Extract the [x, y] coordinate from the center of the cell holding the provided text.  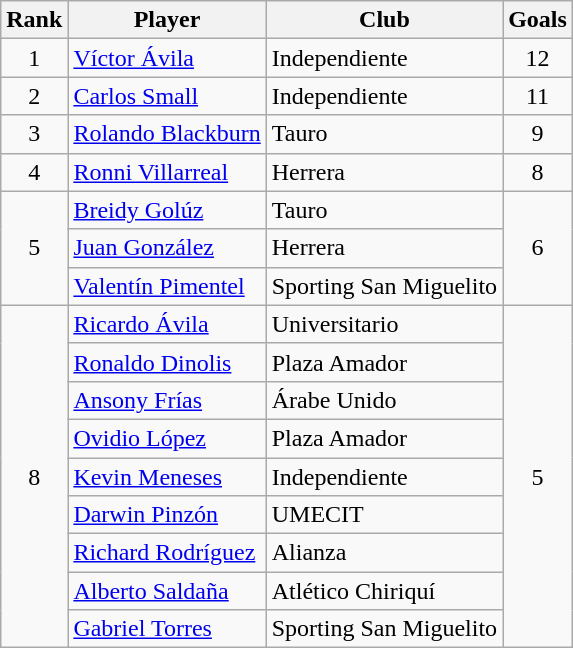
Universitario [384, 324]
Kevin Meneses [167, 477]
Rank [34, 20]
12 [538, 58]
Ansony Frías [167, 400]
Club [384, 20]
3 [34, 134]
1 [34, 58]
Goals [538, 20]
Alberto Saldaña [167, 591]
Juan González [167, 248]
Rolando Blackburn [167, 134]
Valentín Pimentel [167, 286]
Player [167, 20]
2 [34, 96]
Víctor Ávila [167, 58]
6 [538, 248]
4 [34, 172]
11 [538, 96]
Alianza [384, 553]
Darwin Pinzón [167, 515]
Árabe Unido [384, 400]
Ovidio López [167, 438]
Gabriel Torres [167, 629]
Ronaldo Dinolis [167, 362]
UMECIT [384, 515]
9 [538, 134]
Breidy Golúz [167, 210]
Ricardo Ávila [167, 324]
Ronni Villarreal [167, 172]
Atlético Chiriquí [384, 591]
Carlos Small [167, 96]
Richard Rodríguez [167, 553]
